Determine the [X, Y] coordinate at the center of the cell enclosing the given text.  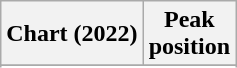
Chart (2022) [72, 34]
Peakposition [189, 34]
